From the cell containing the given text, extract its center point as (x, y) coordinate. 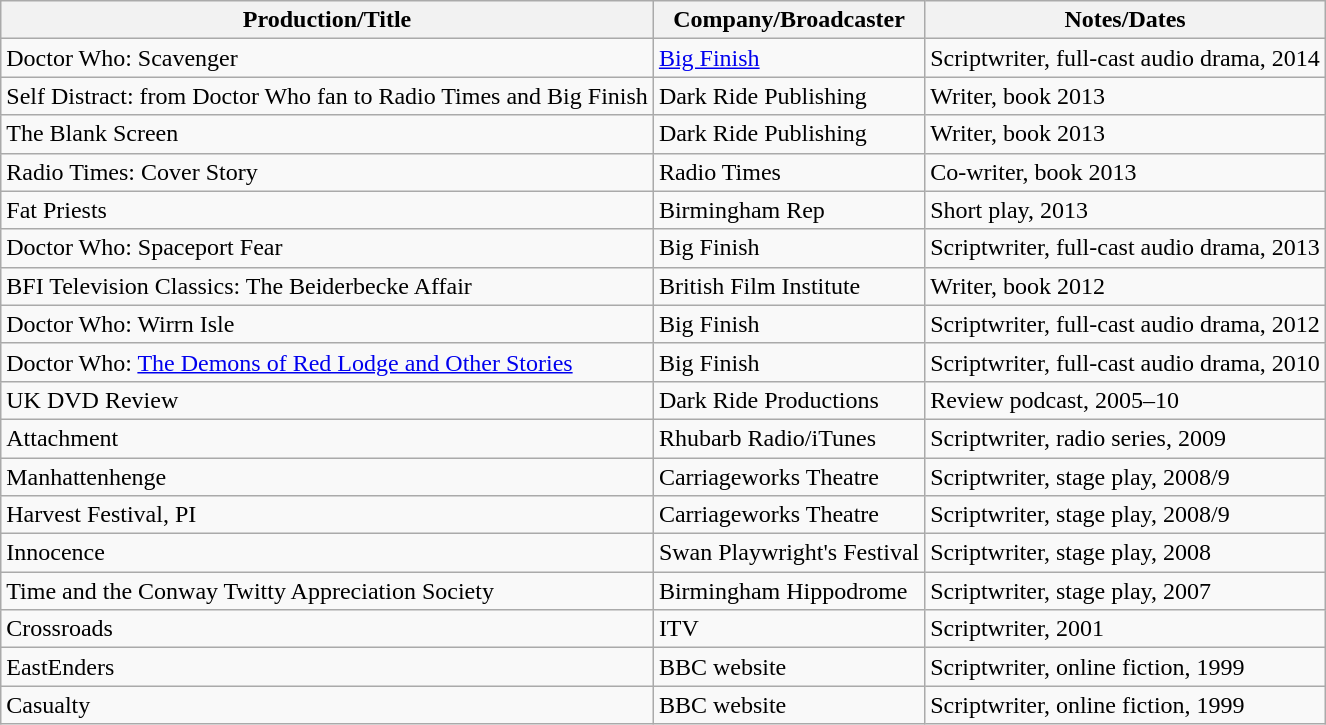
Writer, book 2012 (1126, 286)
Harvest Festival, PI (328, 515)
Doctor Who: Wirrn Isle (328, 324)
Casualty (328, 705)
Self Distract: from Doctor Who fan to Radio Times and Big Finish (328, 96)
Scriptwriter, 2001 (1126, 629)
Scriptwriter, stage play, 2007 (1126, 591)
Attachment (328, 438)
Co-writer, book 2013 (1126, 172)
Radio Times: Cover Story (328, 172)
Doctor Who: The Demons of Red Lodge and Other Stories (328, 362)
Scriptwriter, full-cast audio drama, 2010 (1126, 362)
Time and the Conway Twitty Appreciation Society (328, 591)
UK DVD Review (328, 400)
Doctor Who: Scavenger (328, 58)
Doctor Who: Spaceport Fear (328, 248)
BFI Television Classics: The Beiderbecke Affair (328, 286)
Birmingham Rep (788, 210)
Radio Times (788, 172)
British Film Institute (788, 286)
Birmingham Hippodrome (788, 591)
Short play, 2013 (1126, 210)
Fat Priests (328, 210)
Manhattenhenge (328, 477)
Dark Ride Productions (788, 400)
Scriptwriter, stage play, 2008 (1126, 553)
ITV (788, 629)
Innocence (328, 553)
Company/Broadcaster (788, 20)
Scriptwriter, radio series, 2009 (1126, 438)
Scriptwriter, full-cast audio drama, 2013 (1126, 248)
Notes/Dates (1126, 20)
Rhubarb Radio/iTunes (788, 438)
Review podcast, 2005–10 (1126, 400)
The Blank Screen (328, 134)
Production/Title (328, 20)
Swan Playwright's Festival (788, 553)
Crossroads (328, 629)
Scriptwriter, full-cast audio drama, 2012 (1126, 324)
Scriptwriter, full-cast audio drama, 2014 (1126, 58)
EastEnders (328, 667)
